Identify which cell holds the provided text, then report its [X, Y] central coordinate. 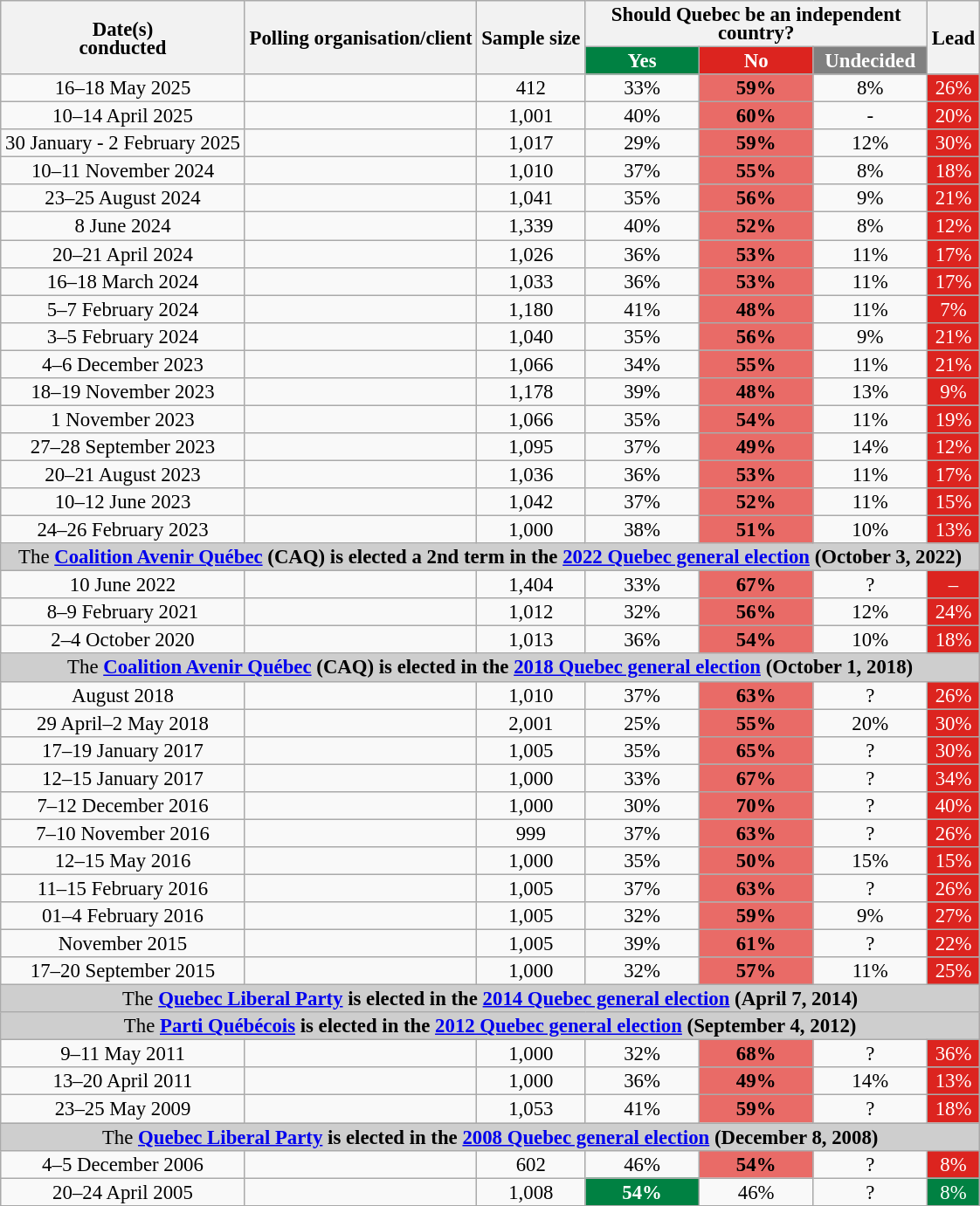
7% [954, 309]
Lead [954, 38]
The Coalition Avenir Québec (CAQ) is elected in the 2018 Quebec general election (October 1, 2018) [491, 668]
2–4 October 2020 [122, 640]
61% [756, 944]
1,339 [531, 226]
1,026 [531, 254]
9–11 May 2011 [122, 1054]
57% [756, 971]
1,041 [531, 199]
24% [954, 612]
60% [756, 116]
November 2015 [122, 944]
22% [954, 944]
1,013 [531, 640]
20–21 August 2023 [122, 474]
12–15 January 2017 [122, 778]
1,042 [531, 502]
29% [643, 143]
Date(s)conducted [122, 38]
23–25 August 2024 [122, 199]
Sample size [531, 38]
1,001 [531, 116]
27% [954, 916]
38% [643, 530]
23–25 May 2009 [122, 1109]
1,036 [531, 474]
16–18 May 2025 [122, 88]
The Coalition Avenir Québec (CAQ) is elected a 2nd term in the 2022 Quebec general election (October 3, 2022) [491, 557]
10–12 June 2023 [122, 502]
20–21 April 2024 [122, 254]
18–19 November 2023 [122, 392]
– [954, 585]
7–12 December 2016 [122, 806]
70% [756, 806]
1,404 [531, 585]
412 [531, 88]
August 2018 [122, 695]
10 June 2022 [122, 585]
The Quebec Liberal Party is elected in the 2008 Quebec general election (December 8, 2008) [491, 1137]
19% [954, 419]
51% [756, 530]
No [756, 61]
68% [756, 1054]
27–28 September 2023 [122, 447]
17–20 September 2015 [122, 971]
1,040 [531, 336]
Polling organisation/client [361, 38]
29 April–2 May 2018 [122, 723]
The Quebec Liberal Party is elected in the 2014 Quebec general election (April 7, 2014) [491, 999]
The Parti Québécois is elected in the 2012 Quebec general election (September 4, 2012) [491, 1026]
1,033 [531, 281]
20–24 April 2005 [122, 1192]
1,017 [531, 143]
10–11 November 2024 [122, 171]
24–26 February 2023 [122, 530]
10–14 April 2025 [122, 116]
1 November 2023 [122, 419]
17–19 January 2017 [122, 750]
8–9 February 2021 [122, 612]
1,012 [531, 612]
16–18 March 2024 [122, 281]
3–5 February 2024 [122, 336]
12–15 May 2016 [122, 861]
- [870, 116]
30 January - 2 February 2025 [122, 143]
4–6 December 2023 [122, 364]
1,008 [531, 1192]
13–20 April 2011 [122, 1081]
Undecided [870, 61]
4–5 December 2006 [122, 1164]
8 June 2024 [122, 226]
602 [531, 1164]
1,053 [531, 1109]
1,178 [531, 392]
11–15 February 2016 [122, 888]
01–4 February 2016 [122, 916]
Should Quebec be an independent country? [756, 24]
1,180 [531, 309]
50% [756, 861]
5–7 February 2024 [122, 309]
7–10 November 2016 [122, 833]
2,001 [531, 723]
999 [531, 833]
65% [756, 750]
1,095 [531, 447]
Yes [643, 61]
